Return the [X, Y] coordinate for the center point of the cell that contains the specified text.  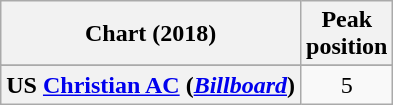
Peak position [347, 34]
Chart (2018) [151, 34]
5 [347, 85]
US Christian AC (Billboard) [151, 85]
